Determine the (X, Y) coordinate at the center of the cell enclosing the given text.  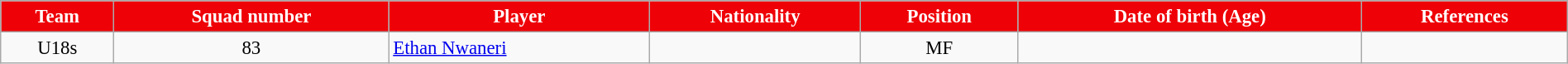
MF (939, 48)
Date of birth (Age) (1190, 17)
Position (939, 17)
Nationality (756, 17)
U18s (58, 48)
Team (58, 17)
Ethan Nwaneri (519, 48)
Squad number (251, 17)
83 (251, 48)
References (1465, 17)
Player (519, 17)
